Output the (X, Y) coordinate of the center of the cell containing the given text.  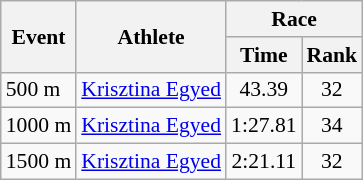
Event (38, 36)
2:21.11 (264, 162)
1:27.81 (264, 126)
Athlete (151, 36)
Race (294, 19)
Time (264, 55)
1000 m (38, 126)
Rank (332, 55)
500 m (38, 90)
43.39 (264, 90)
1500 m (38, 162)
34 (332, 126)
